Capture the cell that displays the provided text and extract its [X, Y] central coordinate. 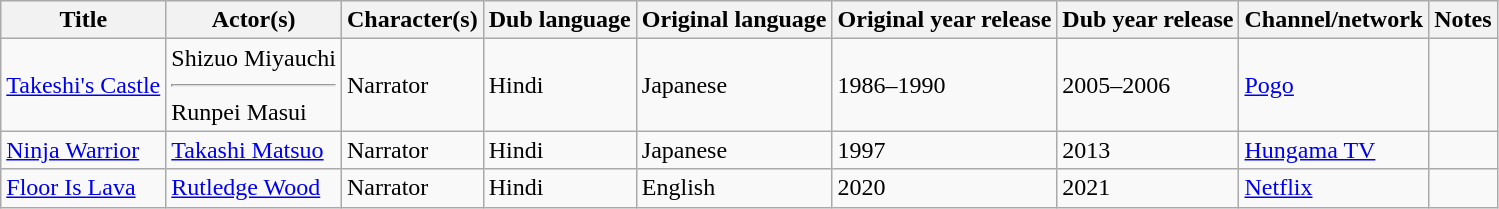
2021 [1148, 188]
Rutledge Wood [254, 188]
Hungama TV [1334, 150]
Channel/network [1334, 20]
Shizuo MiyauchiRunpei Masui [254, 85]
Notes [1463, 20]
2005–2006 [1148, 85]
Original language [734, 20]
Floor Is Lava [84, 188]
Netflix [1334, 188]
2020 [944, 188]
Actor(s) [254, 20]
Ninja Warrior [84, 150]
Takashi Matsuo [254, 150]
1986–1990 [944, 85]
Dub year release [1148, 20]
1997 [944, 150]
Takeshi's Castle [84, 85]
Character(s) [412, 20]
English [734, 188]
Pogo [1334, 85]
2013 [1148, 150]
Title [84, 20]
Dub language [560, 20]
Original year release [944, 20]
